Extract the [x, y] coordinate from the center of the cell holding the provided text.  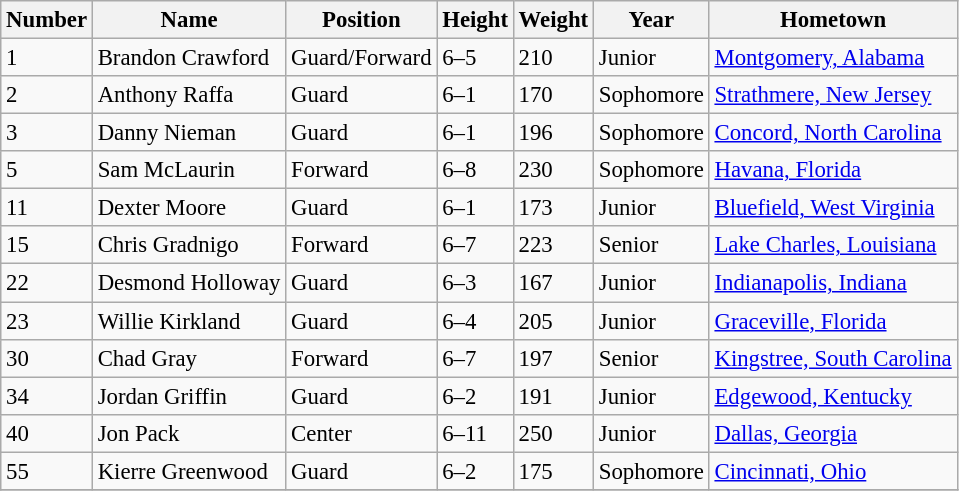
55 [47, 471]
40 [47, 433]
Anthony Raffa [188, 95]
Kierre Greenwood [188, 471]
11 [47, 208]
Montgomery, Alabama [833, 58]
Number [47, 20]
Indianapolis, Indiana [833, 283]
22 [47, 283]
Kingstree, South Carolina [833, 358]
Havana, Florida [833, 170]
205 [553, 321]
Chris Gradnigo [188, 245]
30 [47, 358]
6–5 [475, 58]
Concord, North Carolina [833, 133]
175 [553, 471]
3 [47, 133]
2 [47, 95]
Brandon Crawford [188, 58]
Name [188, 20]
Hometown [833, 20]
Jordan Griffin [188, 396]
Bluefield, West Virginia [833, 208]
Weight [553, 20]
Year [652, 20]
Center [362, 433]
Height [475, 20]
250 [553, 433]
Jon Pack [188, 433]
223 [553, 245]
6–11 [475, 433]
191 [553, 396]
230 [553, 170]
210 [553, 58]
5 [47, 170]
Lake Charles, Louisiana [833, 245]
173 [553, 208]
6–3 [475, 283]
Position [362, 20]
Willie Kirkland [188, 321]
167 [553, 283]
Graceville, Florida [833, 321]
Dexter Moore [188, 208]
15 [47, 245]
Chad Gray [188, 358]
Cincinnati, Ohio [833, 471]
Strathmere, New Jersey [833, 95]
Sam McLaurin [188, 170]
197 [553, 358]
Desmond Holloway [188, 283]
34 [47, 396]
23 [47, 321]
170 [553, 95]
Guard/Forward [362, 58]
6–4 [475, 321]
196 [553, 133]
6–8 [475, 170]
Dallas, Georgia [833, 433]
Danny Nieman [188, 133]
Edgewood, Kentucky [833, 396]
1 [47, 58]
